From the cell containing the given text, extract its center point as (x, y) coordinate. 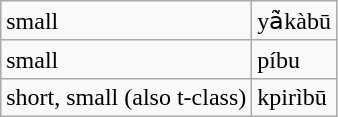
kpirìbū (294, 97)
yã̀kàbū (294, 21)
píbu (294, 59)
short, small (also t-class) (126, 97)
